From the cell containing the given text, extract its center point as [X, Y] coordinate. 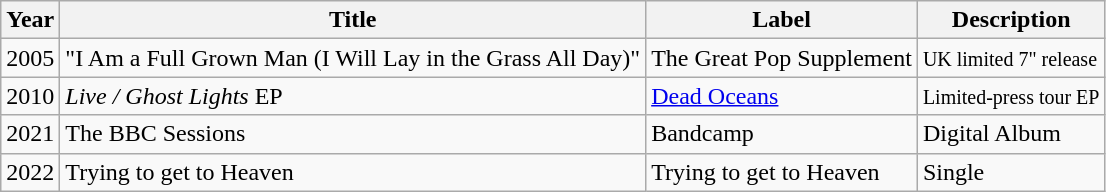
2021 [30, 134]
Live / Ghost Lights EP [353, 96]
Limited-press tour EP [1011, 96]
Bandcamp [782, 134]
"I Am a Full Grown Man (I Will Lay in the Grass All Day)" [353, 58]
2022 [30, 172]
UK limited 7" release [1011, 58]
Single [1011, 172]
Dead Oceans [782, 96]
The Great Pop Supplement [782, 58]
2010 [30, 96]
Label [782, 20]
Year [30, 20]
Digital Album [1011, 134]
The BBC Sessions [353, 134]
Description [1011, 20]
Title [353, 20]
2005 [30, 58]
